Search for the cell housing the specified text and yield its [X, Y] center coordinate. 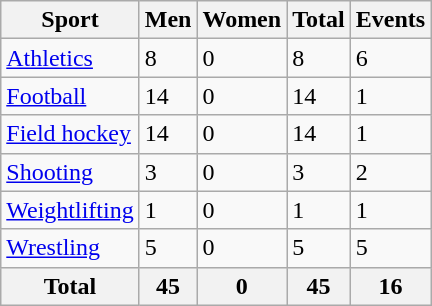
Events [390, 20]
Field hockey [70, 134]
Women [242, 20]
Football [70, 96]
Wrestling [70, 248]
16 [390, 286]
6 [390, 58]
2 [390, 172]
Sport [70, 20]
Shooting [70, 172]
Men [168, 20]
Weightlifting [70, 210]
Athletics [70, 58]
